Provide the (X, Y) coordinate of the cell's center where the given text is located.  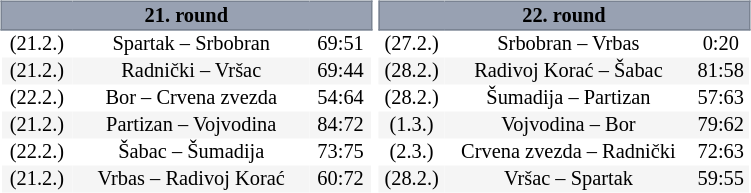
Partizan – Vojvodina (192, 126)
Šumadija – Partizan (568, 98)
Vršac – Spartak (568, 180)
Radivoj Korać – Šabac (568, 72)
Radnički – Vršac (192, 72)
79:62 (721, 126)
0:20 (721, 44)
Vojvodina – Bor (568, 126)
21. round (186, 15)
Šabac – Šumadija (192, 152)
69:44 (341, 72)
72:63 (721, 152)
54:64 (341, 98)
Bor – Crvena zvezda (192, 98)
(1.3.) (412, 126)
81:58 (721, 72)
Crvena zvezda – Radnički (568, 152)
Spartak – Srbobran (192, 44)
57:63 (721, 98)
Vrbas – Radivoj Korać (192, 180)
22. round (564, 15)
Srbobran – Vrbas (568, 44)
(2.3.) (412, 152)
59:55 (721, 180)
73:75 (341, 152)
69:51 (341, 44)
(27.2.) (412, 44)
84:72 (341, 126)
60:72 (341, 180)
